Return the [X, Y] coordinate for the center point of the cell that contains the specified text.  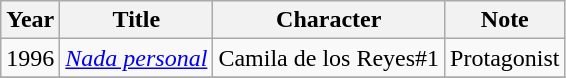
Year [30, 20]
Nada personal [136, 58]
Note [505, 20]
Character [329, 20]
Protagonist [505, 58]
Camila de los Reyes#1 [329, 58]
Title [136, 20]
1996 [30, 58]
